From the cell containing the given text, extract its center point as [x, y] coordinate. 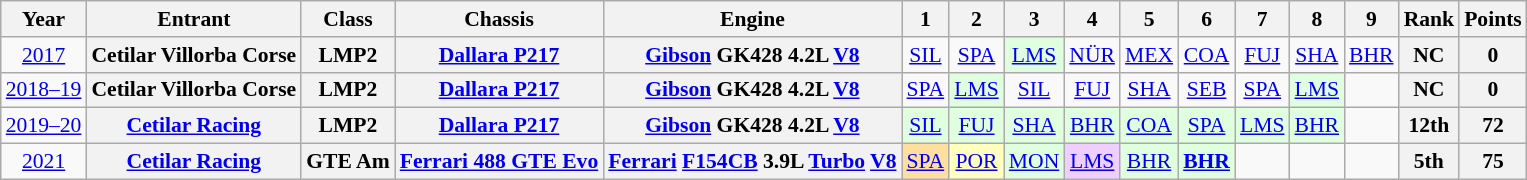
3 [1034, 19]
Points [1493, 19]
SEB [1206, 90]
1 [926, 19]
5 [1149, 19]
Entrant [194, 19]
Ferrari F154CB 3.9L Turbo V8 [752, 162]
12th [1430, 126]
MON [1034, 162]
9 [1372, 19]
Year [44, 19]
GTE Am [348, 162]
2018–19 [44, 90]
2021 [44, 162]
8 [1318, 19]
POR [976, 162]
5th [1430, 162]
2 [976, 19]
Chassis [500, 19]
2019–20 [44, 126]
NÜR [1092, 55]
Ferrari 488 GTE Evo [500, 162]
Class [348, 19]
6 [1206, 19]
75 [1493, 162]
Rank [1430, 19]
2017 [44, 55]
MEX [1149, 55]
4 [1092, 19]
72 [1493, 126]
Engine [752, 19]
7 [1262, 19]
